Return [X, Y] of the center of cell containing provided text 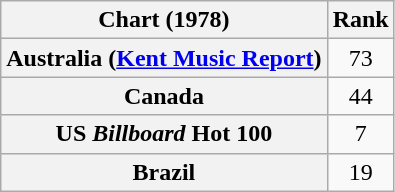
Rank [360, 20]
44 [360, 96]
19 [360, 172]
Canada [164, 96]
73 [360, 58]
7 [360, 134]
Chart (1978) [164, 20]
Australia (Kent Music Report) [164, 58]
US Billboard Hot 100 [164, 134]
Brazil [164, 172]
